Scan for the cell matching the given text and deliver its [x, y] coordinate at center. 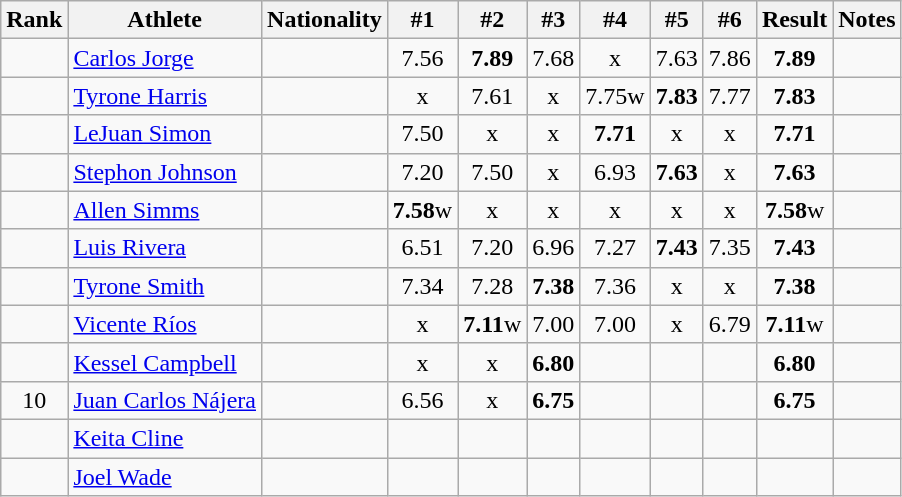
Notes [867, 20]
#6 [730, 20]
Athlete [165, 20]
7.61 [492, 96]
#5 [676, 20]
#2 [492, 20]
Allen Simms [165, 210]
Stephon Johnson [165, 172]
Juan Carlos Nájera [165, 400]
6.96 [554, 248]
Joel Wade [165, 477]
7.86 [730, 58]
10 [34, 400]
#1 [422, 20]
7.75w [615, 96]
Nationality [325, 20]
7.28 [492, 286]
7.36 [615, 286]
6.56 [422, 400]
#4 [615, 20]
#3 [554, 20]
Keita Cline [165, 438]
Kessel Campbell [165, 362]
Tyrone Harris [165, 96]
Vicente Ríos [165, 324]
Carlos Jorge [165, 58]
7.27 [615, 248]
Tyrone Smith [165, 286]
6.93 [615, 172]
7.56 [422, 58]
6.79 [730, 324]
Result [794, 20]
LeJuan Simon [165, 134]
Rank [34, 20]
Luis Rivera [165, 248]
6.51 [422, 248]
7.77 [730, 96]
7.34 [422, 286]
7.68 [554, 58]
7.35 [730, 248]
